Output the [X, Y] coordinate of the center of the cell containing the given text.  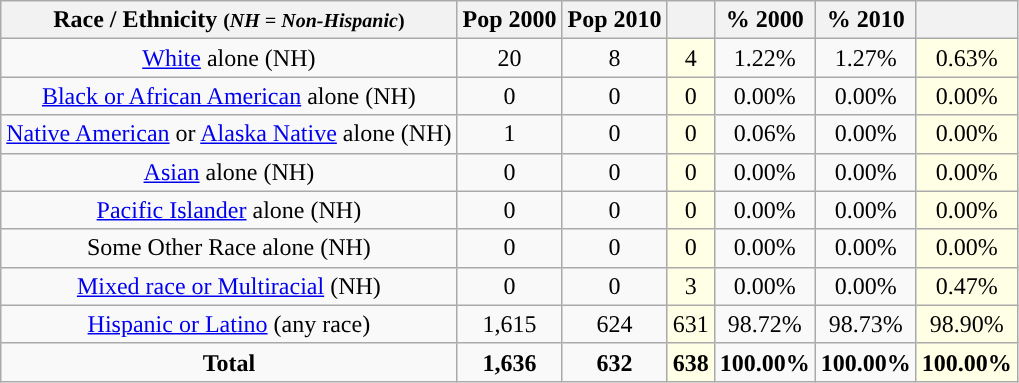
Some Other Race alone (NH) [229, 248]
1.22% [764, 58]
White alone (NH) [229, 58]
1.27% [866, 58]
1,615 [510, 324]
8 [614, 58]
0.47% [966, 286]
1 [510, 134]
4 [690, 58]
Asian alone (NH) [229, 172]
1,636 [510, 362]
631 [690, 324]
Pacific Islander alone (NH) [229, 210]
Pop 2000 [510, 20]
98.72% [764, 324]
0.06% [764, 134]
% 2010 [866, 20]
Black or African American alone (NH) [229, 96]
Total [229, 362]
638 [690, 362]
Hispanic or Latino (any race) [229, 324]
0.63% [966, 58]
98.73% [866, 324]
624 [614, 324]
3 [690, 286]
98.90% [966, 324]
Race / Ethnicity (NH = Non-Hispanic) [229, 20]
% 2000 [764, 20]
Native American or Alaska Native alone (NH) [229, 134]
632 [614, 362]
Pop 2010 [614, 20]
Mixed race or Multiracial (NH) [229, 286]
20 [510, 58]
